Return (x, y) of the center of cell containing provided text 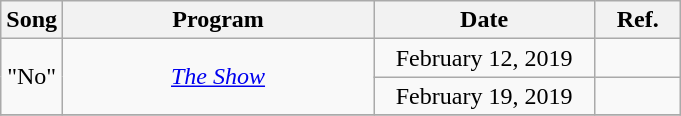
"No" (32, 77)
February 12, 2019 (484, 58)
Song (32, 20)
February 19, 2019 (484, 96)
Program (218, 20)
The Show (218, 77)
Ref. (638, 20)
Date (484, 20)
